Determine the (X, Y) coordinate at the center of the cell enclosing the given text.  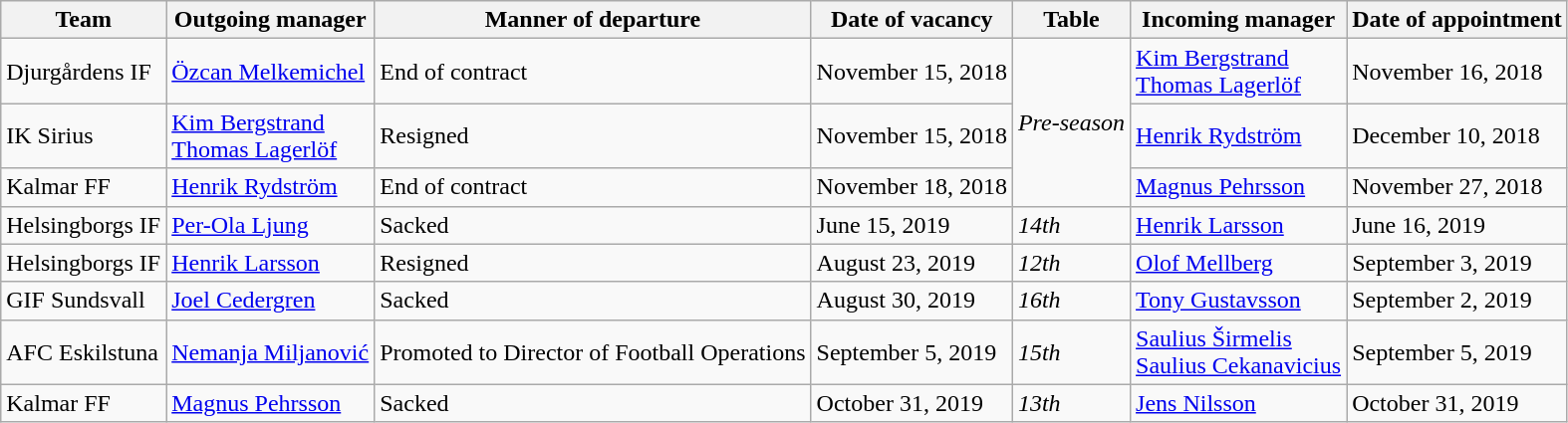
November 27, 2018 (1457, 187)
Özcan Melkemichel (271, 72)
Table (1071, 20)
Djurgårdens IF (84, 72)
August 30, 2019 (912, 301)
June 15, 2019 (912, 225)
November 16, 2018 (1457, 72)
16th (1071, 301)
14th (1071, 225)
Tony Gustavsson (1239, 301)
June 16, 2019 (1457, 225)
15th (1071, 352)
13th (1071, 403)
December 10, 2018 (1457, 135)
Jens Nilsson (1239, 403)
Joel Cedergren (271, 301)
12th (1071, 263)
August 23, 2019 (912, 263)
Date of appointment (1457, 20)
Olof Mellberg (1239, 263)
Incoming manager (1239, 20)
Per-Ola Ljung (271, 225)
Saulius Širmelis Saulius Cekanavicius (1239, 352)
September 2, 2019 (1457, 301)
Date of vacancy (912, 20)
IK Sirius (84, 135)
Promoted to Director of Football Operations (593, 352)
September 3, 2019 (1457, 263)
Pre-season (1071, 122)
GIF Sundsvall (84, 301)
Manner of departure (593, 20)
Team (84, 20)
November 18, 2018 (912, 187)
AFC Eskilstuna (84, 352)
Outgoing manager (271, 20)
Nemanja Miljanović (271, 352)
